Find where the given text appears and provide that cell's center as [X, Y] coordinate. 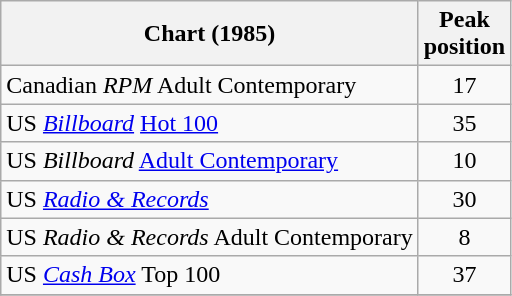
US Radio & Records [210, 199]
30 [464, 199]
Chart (1985) [210, 34]
8 [464, 237]
17 [464, 85]
US Radio & Records Adult Contemporary [210, 237]
10 [464, 161]
37 [464, 275]
US Billboard Adult Contemporary [210, 161]
US Billboard Hot 100 [210, 123]
US Cash Box Top 100 [210, 275]
Peakposition [464, 34]
35 [464, 123]
Canadian RPM Adult Contemporary [210, 85]
